Search for the cell housing the specified text and yield its (X, Y) center coordinate. 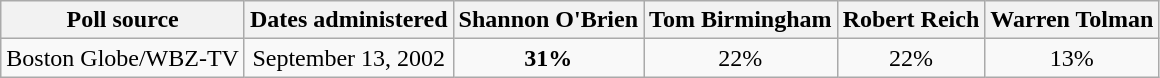
Shannon O'Brien (548, 20)
Dates administered (348, 20)
Robert Reich (911, 20)
Tom Birmingham (741, 20)
31% (548, 58)
Boston Globe/WBZ-TV (123, 58)
Poll source (123, 20)
September 13, 2002 (348, 58)
13% (1072, 58)
Warren Tolman (1072, 20)
